Output the [X, Y] coordinate of the center of the cell containing the given text.  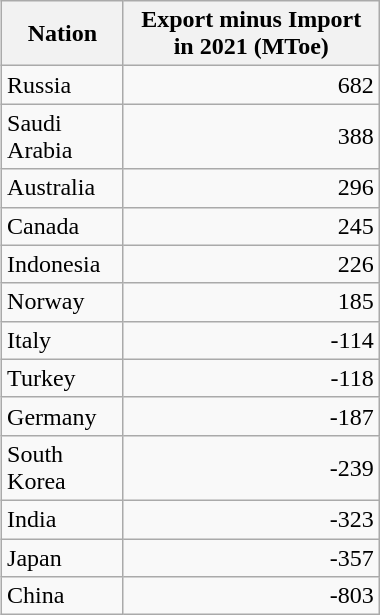
-187 [251, 416]
388 [251, 136]
226 [251, 264]
South Korea [63, 468]
Canada [63, 226]
Germany [63, 416]
Turkey [63, 378]
-239 [251, 468]
India [63, 519]
Japan [63, 557]
682 [251, 85]
Nation [63, 34]
Italy [63, 340]
185 [251, 302]
China [63, 596]
245 [251, 226]
-323 [251, 519]
Indonesia [63, 264]
-118 [251, 378]
Australia [63, 188]
-357 [251, 557]
296 [251, 188]
Saudi Arabia [63, 136]
Russia [63, 85]
-803 [251, 596]
Norway [63, 302]
Export minus Import in 2021 (MToe) [251, 34]
-114 [251, 340]
